Search for the cell housing the specified text and yield its [X, Y] center coordinate. 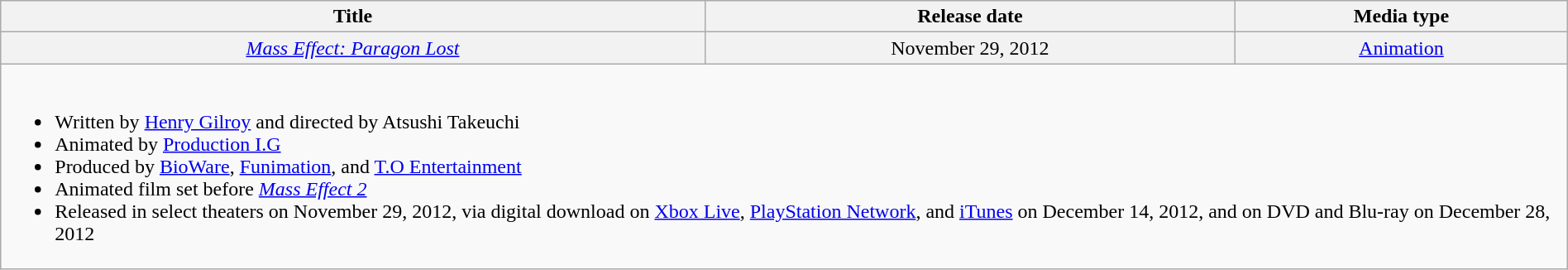
Media type [1402, 17]
Mass Effect: Paragon Lost [352, 48]
Title [352, 17]
Animation [1402, 48]
November 29, 2012 [969, 48]
Release date [969, 17]
